Locate the cell with the specified text and output its (X, Y) center coordinate. 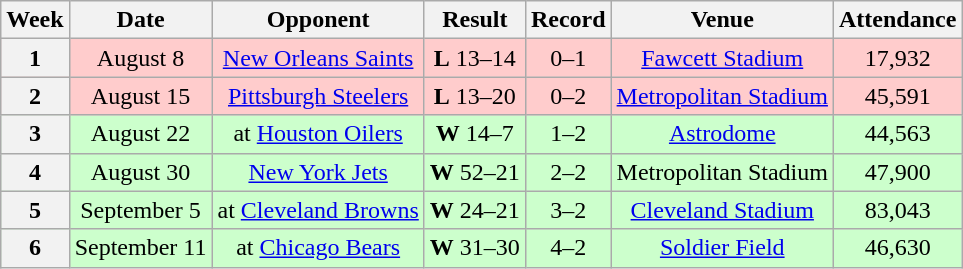
Soldier Field (722, 248)
L 13–20 (474, 96)
47,900 (897, 172)
August 30 (140, 172)
W 14–7 (474, 134)
New Orleans Saints (318, 58)
W 52–21 (474, 172)
5 (35, 210)
2 (35, 96)
L 13–14 (474, 58)
44,563 (897, 134)
Fawcett Stadium (722, 58)
3 (35, 134)
17,932 (897, 58)
1–2 (568, 134)
Record (568, 20)
Astrodome (722, 134)
6 (35, 248)
September 11 (140, 248)
4 (35, 172)
Opponent (318, 20)
83,043 (897, 210)
W 31–30 (474, 248)
Week (35, 20)
Result (474, 20)
Pittsburgh Steelers (318, 96)
at Cleveland Browns (318, 210)
August 15 (140, 96)
at Houston Oilers (318, 134)
2–2 (568, 172)
Venue (722, 20)
0–2 (568, 96)
46,630 (897, 248)
Cleveland Stadium (722, 210)
45,591 (897, 96)
4–2 (568, 248)
3–2 (568, 210)
Attendance (897, 20)
New York Jets (318, 172)
1 (35, 58)
Date (140, 20)
September 5 (140, 210)
August 22 (140, 134)
0–1 (568, 58)
August 8 (140, 58)
at Chicago Bears (318, 248)
W 24–21 (474, 210)
